Return the [x, y] coordinate for the center point of the cell that contains the specified text.  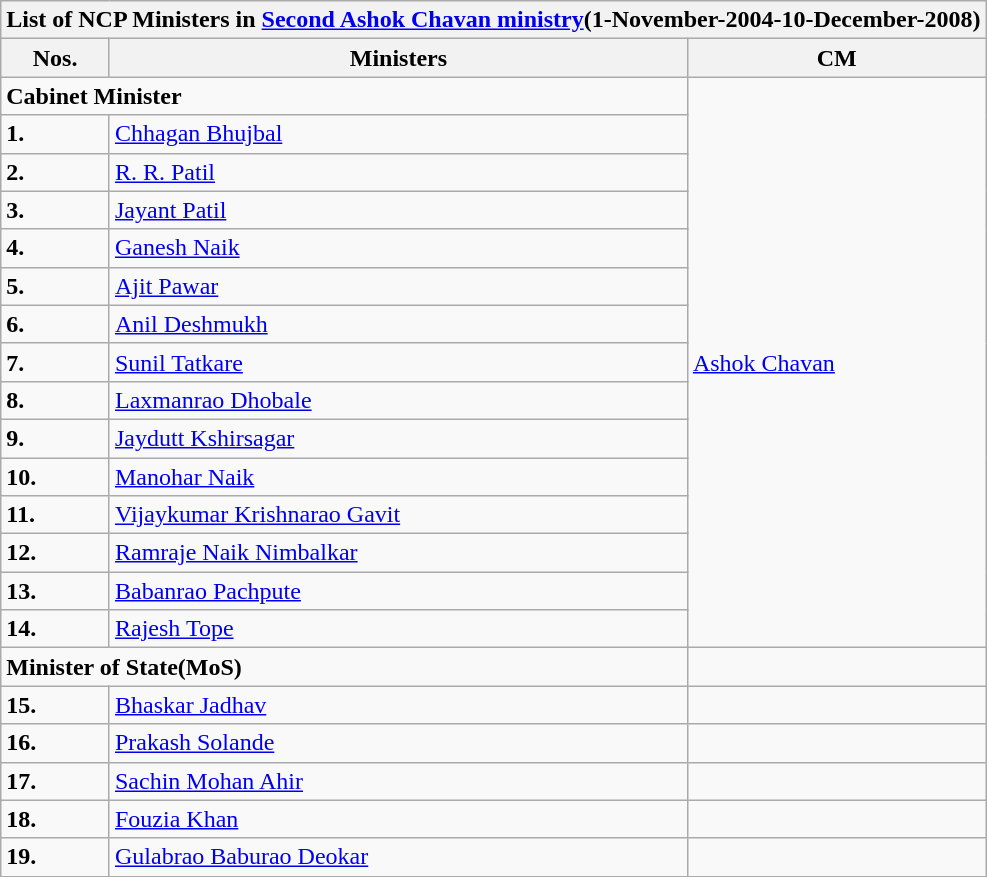
Babanrao Pachpute [398, 591]
R. R. Patil [398, 172]
18. [56, 819]
4. [56, 248]
9. [56, 438]
11. [56, 515]
19. [56, 857]
Cabinet Minister [344, 96]
17. [56, 781]
1. [56, 134]
List of NCP Ministers in Second Ashok Chavan ministry(1-November-2004-10-December-2008) [494, 20]
2. [56, 172]
12. [56, 553]
Ganesh Naik [398, 248]
Sachin Mohan Ahir [398, 781]
8. [56, 400]
Nos. [56, 58]
10. [56, 477]
Jayant Patil [398, 210]
Ashok Chavan [836, 362]
Minister of State(MoS) [344, 667]
6. [56, 324]
Prakash Solande [398, 743]
13. [56, 591]
Manohar Naik [398, 477]
7. [56, 362]
14. [56, 629]
Jaydutt Kshirsagar [398, 438]
CM [836, 58]
Chhagan Bhujbal [398, 134]
Ramraje Naik Nimbalkar [398, 553]
Ministers [398, 58]
Rajesh Tope [398, 629]
16. [56, 743]
Laxmanrao Dhobale [398, 400]
5. [56, 286]
3. [56, 210]
15. [56, 705]
Gulabrao Baburao Deokar [398, 857]
Anil Deshmukh [398, 324]
Vijaykumar Krishnarao Gavit [398, 515]
Bhaskar Jadhav [398, 705]
Fouzia Khan [398, 819]
Ajit Pawar [398, 286]
Sunil Tatkare [398, 362]
